Locate the cell with the specified text and output its [x, y] center coordinate. 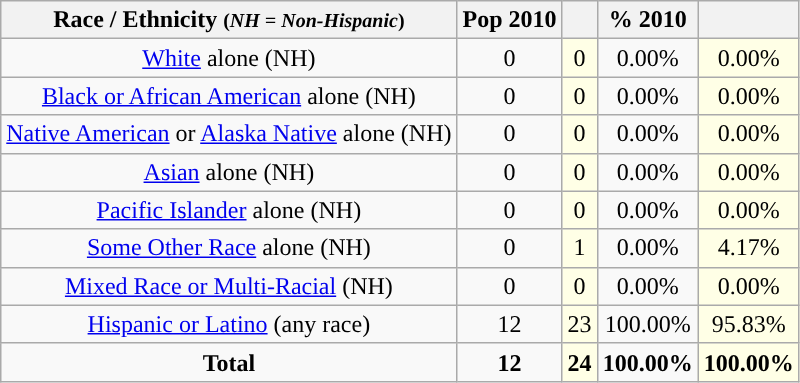
Race / Ethnicity (NH = Non-Hispanic) [229, 20]
Hispanic or Latino (any race) [229, 324]
95.83% [748, 324]
Pop 2010 [510, 20]
Native American or Alaska Native alone (NH) [229, 134]
Asian alone (NH) [229, 172]
Mixed Race or Multi-Racial (NH) [229, 286]
% 2010 [648, 20]
Total [229, 362]
23 [580, 324]
White alone (NH) [229, 58]
Some Other Race alone (NH) [229, 248]
1 [580, 248]
4.17% [748, 248]
Pacific Islander alone (NH) [229, 210]
24 [580, 362]
Black or African American alone (NH) [229, 96]
